Return the [X, Y] coordinate for the center point of the cell that contains the specified text.  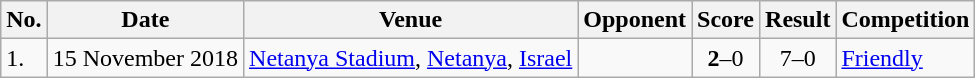
7–0 [798, 58]
1. [24, 58]
Friendly [906, 58]
15 November 2018 [145, 58]
Date [145, 20]
Competition [906, 20]
2–0 [726, 58]
Netanya Stadium, Netanya, Israel [411, 58]
No. [24, 20]
Score [726, 20]
Opponent [635, 20]
Result [798, 20]
Venue [411, 20]
